Identify which cell holds the provided text, then report its [x, y] central coordinate. 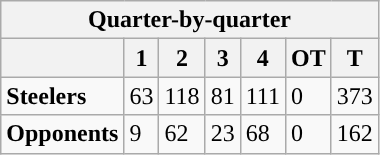
Steelers [62, 96]
63 [142, 96]
4 [262, 58]
373 [354, 96]
9 [142, 134]
1 [142, 58]
OT [308, 58]
111 [262, 96]
62 [182, 134]
81 [222, 96]
Opponents [62, 134]
2 [182, 58]
162 [354, 134]
Quarter-by-quarter [190, 20]
118 [182, 96]
68 [262, 134]
3 [222, 58]
23 [222, 134]
T [354, 58]
